Extract the [X, Y] coordinate from the center of the cell holding the provided text.  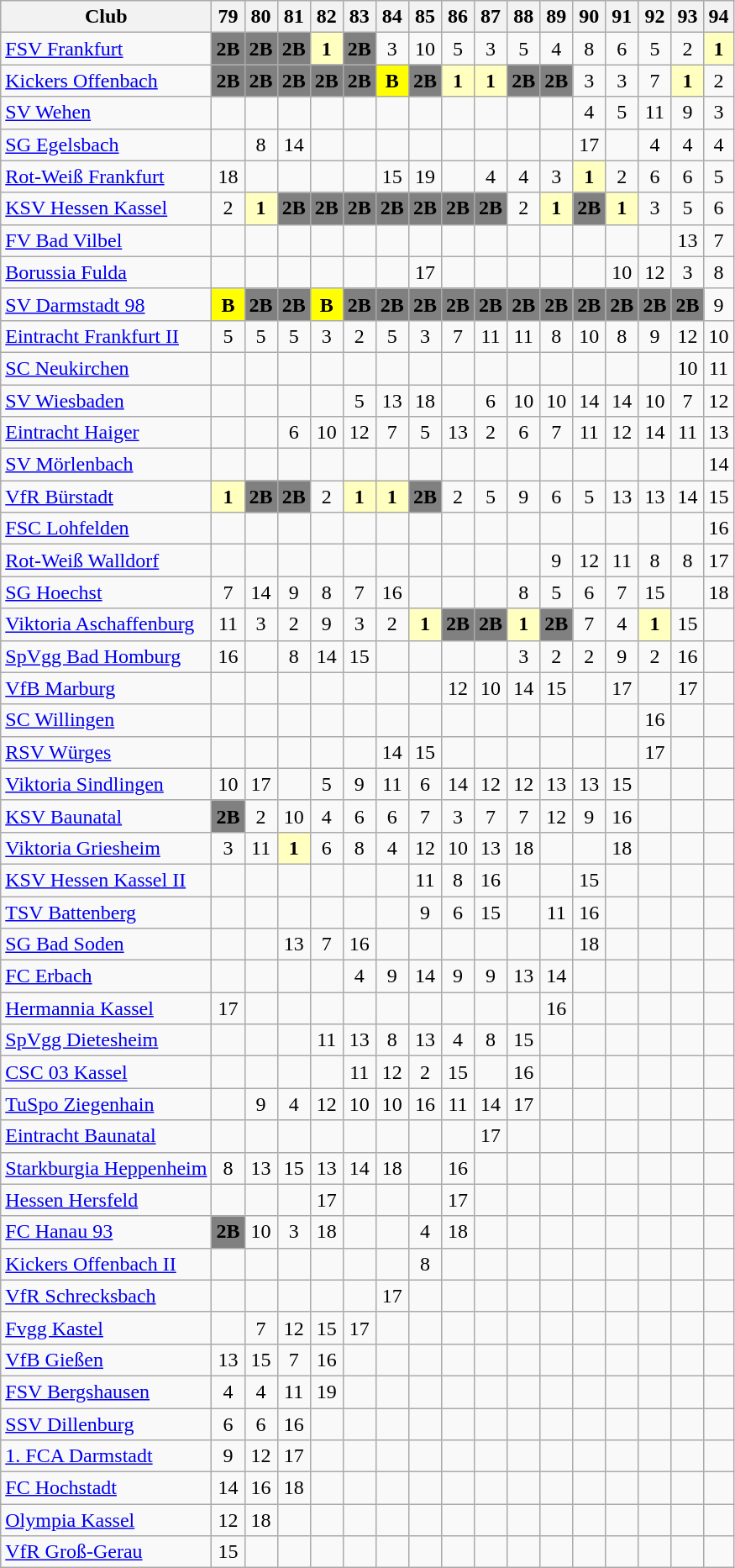
79 [228, 17]
SG Bad Soden [106, 944]
SpVgg Bad Homburg [106, 656]
90 [590, 17]
Rot-Weiß Frankfurt [106, 176]
81 [294, 17]
Kickers Offenbach II [106, 1264]
Fvgg Kastel [106, 1328]
91 [622, 17]
TuSpo Ziegenhain [106, 1104]
KSV Baunatal [106, 816]
FSC Lohfelden [106, 529]
92 [655, 17]
VfB Gießen [106, 1360]
SC Neukirchen [106, 368]
82 [326, 17]
89 [556, 17]
FC Hochstadt [106, 1488]
Olympia Kassel [106, 1520]
88 [524, 17]
SSV Dillenburg [106, 1424]
86 [457, 17]
Hermannia Kassel [106, 1008]
FC Erbach [106, 976]
80 [260, 17]
Viktoria Sindlingen [106, 784]
Rot-Weiß Walldorf [106, 560]
85 [425, 17]
VfR Groß-Gerau [106, 1552]
SV Wehen [106, 113]
VfR Schrecksbach [106, 1296]
87 [491, 17]
SG Hoechst [106, 592]
SG Egelsbach [106, 145]
1. FCA Darmstadt [106, 1456]
Viktoria Griesheim [106, 848]
Borussia Fulda [106, 272]
TSV Battenberg [106, 912]
94 [719, 17]
SV Mörlenbach [106, 465]
FV Bad Vilbel [106, 240]
93 [687, 17]
CSC 03 Kassel [106, 1072]
SV Wiesbaden [106, 401]
VfR Bürstadt [106, 497]
Eintracht Haiger [106, 433]
VfB Marburg [106, 688]
SV Darmstadt 98 [106, 304]
83 [360, 17]
FC Hanau 93 [106, 1232]
FSV Frankfurt [106, 49]
SC Willingen [106, 720]
Kickers Offenbach [106, 81]
84 [391, 17]
Club [106, 17]
FSV Bergshausen [106, 1392]
Hessen Hersfeld [106, 1200]
KSV Hessen Kassel [106, 208]
SpVgg Dietesheim [106, 1040]
Viktoria Aschaffenburg [106, 624]
Starkburgia Heppenheim [106, 1168]
Eintracht Baunatal [106, 1136]
KSV Hessen Kassel II [106, 880]
RSV Würges [106, 752]
Eintracht Frankfurt II [106, 336]
